Output the [X, Y] coordinate of the center of the cell containing the given text.  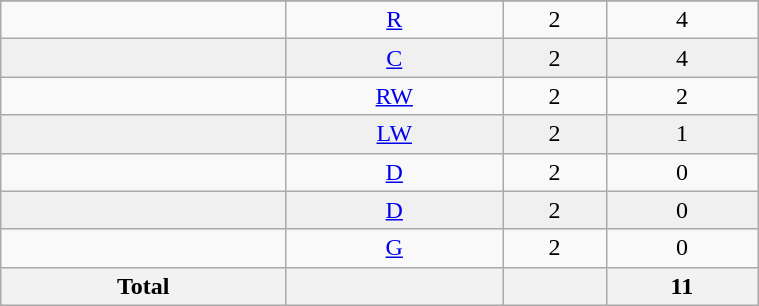
R [394, 20]
RW [394, 96]
C [394, 58]
11 [682, 286]
Total [144, 286]
LW [394, 134]
G [394, 248]
1 [682, 134]
